Find where the given text appears and provide that cell's center as (X, Y) coordinate. 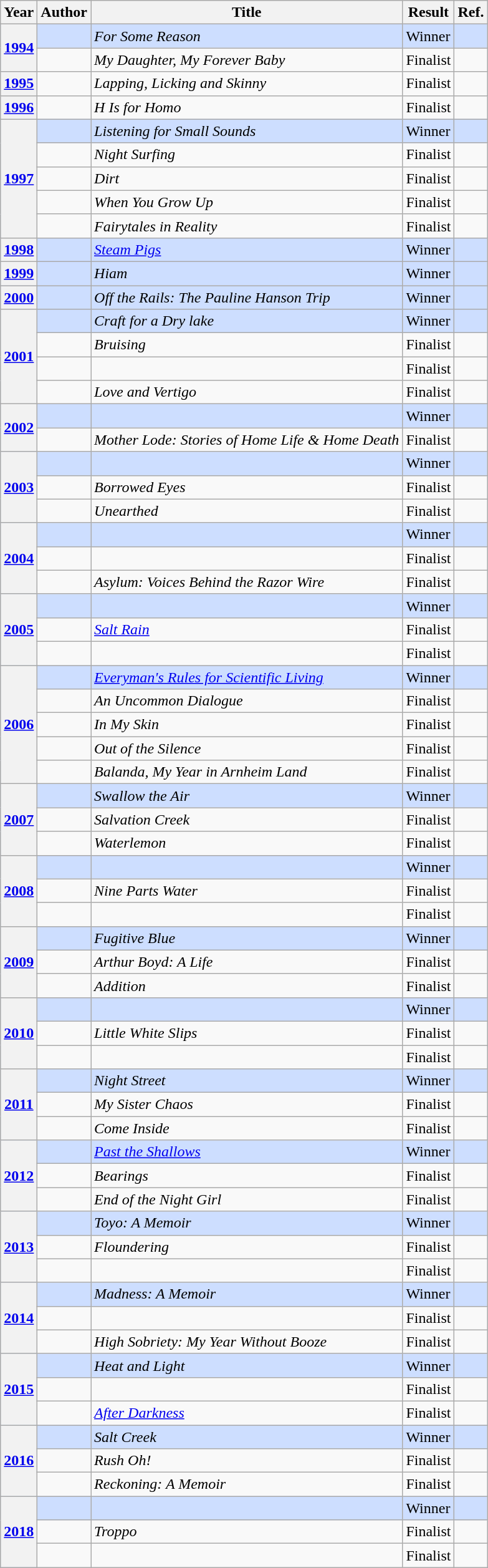
Heat and Light (247, 1365)
Salvation Creek (247, 820)
Toyo: A Memoir (247, 1223)
Night Surfing (247, 155)
Nine Parts Water (247, 891)
H Is for Homo (247, 107)
Little White Slips (247, 1033)
Result (429, 12)
2002 (19, 428)
Balanda, My Year in Arnheim Land (247, 772)
2003 (19, 487)
Waterlemon (247, 843)
Listening for Small Sounds (247, 131)
Craft for a Dry lake (247, 321)
2001 (19, 357)
2012 (19, 1176)
Everyman's Rules for Scientific Living (247, 677)
Steam Pigs (247, 249)
Out of the Silence (247, 748)
Past the Shallows (247, 1152)
Love and Vertigo (247, 392)
Bruising (247, 345)
An Uncommon Dialogue (247, 701)
Hiam (247, 273)
Come Inside (247, 1128)
For Some Reason (247, 36)
Year (19, 12)
Unearthed (247, 511)
High Sobriety: My Year Without Booze (247, 1342)
Asylum: Voices Behind the Razor Wire (247, 582)
2011 (19, 1105)
Lapping, Licking and Skinny (247, 84)
In My Skin (247, 725)
1995 (19, 84)
Rush Oh! (247, 1461)
Author (64, 12)
Reckoning: A Memoir (247, 1484)
Title (247, 12)
Salt Rain (247, 629)
1996 (19, 107)
End of the Night Girl (247, 1199)
Addition (247, 985)
My Sister Chaos (247, 1105)
1994 (19, 48)
2009 (19, 962)
2006 (19, 724)
Arthur Boyd: A Life (247, 962)
Ref. (471, 12)
Salt Creek (247, 1436)
Off the Rails: The Pauline Hanson Trip (247, 298)
2015 (19, 1389)
1997 (19, 178)
2013 (19, 1247)
Floundering (247, 1247)
Fairytales in Reality (247, 226)
When You Grow Up (247, 202)
2004 (19, 558)
Bearings (247, 1176)
1998 (19, 249)
Borrowed Eyes (247, 487)
1999 (19, 273)
2000 (19, 298)
2016 (19, 1460)
After Darkness (247, 1413)
2014 (19, 1318)
2007 (19, 820)
2005 (19, 629)
Madness: A Memoir (247, 1294)
2008 (19, 891)
Swallow the Air (247, 796)
Dirt (247, 178)
2018 (19, 1532)
Night Street (247, 1081)
2010 (19, 1033)
Mother Lode: Stories of Home Life & Home Death (247, 440)
My Daughter, My Forever Baby (247, 60)
Troppo (247, 1532)
Fugitive Blue (247, 938)
